Search for the cell housing the specified text and yield its (X, Y) center coordinate. 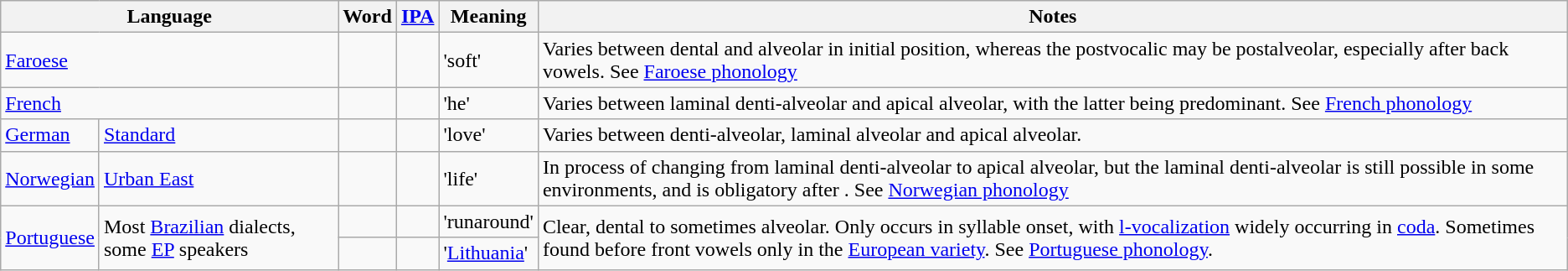
'runaround' (488, 221)
Most Brazilian dialects, some EP speakers (218, 237)
'he' (488, 103)
Notes (1052, 17)
Word (368, 17)
'life' (488, 178)
Varies between laminal denti-alveolar and apical alveolar, with the latter being predominant. See French phonology (1052, 103)
German (50, 135)
Faroese (169, 60)
Urban East (218, 178)
Language (169, 17)
Standard (218, 135)
'Lithuania' (488, 253)
Meaning (488, 17)
'soft' (488, 60)
Varies between denti-alveolar, laminal alveolar and apical alveolar. (1052, 135)
'love' (488, 135)
IPA (417, 17)
Norwegian (50, 178)
French (169, 103)
Portuguese (50, 237)
